Pinpoint the cell where the given text exists, returning its [x, y] midpoint coordinate. 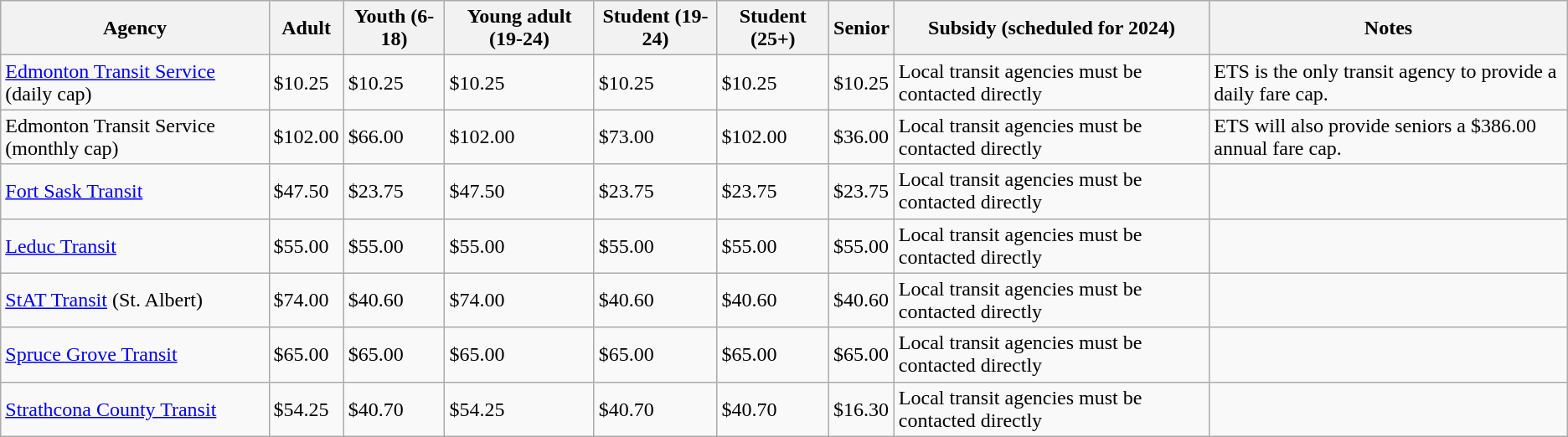
Spruce Grove Transit [135, 355]
Adult [307, 28]
ETS will also provide seniors a $386.00 annual fare cap. [1389, 137]
Leduc Transit [135, 246]
Edmonton Transit Service (daily cap) [135, 82]
Edmonton Transit Service (monthly cap) [135, 137]
Agency [135, 28]
Strathcona County Transit [135, 409]
$66.00 [394, 137]
Senior [862, 28]
Youth (6-18) [394, 28]
Subsidy (scheduled for 2024) [1051, 28]
Student (25+) [773, 28]
ETS is the only transit agency to provide a daily fare cap. [1389, 82]
Fort Sask Transit [135, 191]
Notes [1389, 28]
$16.30 [862, 409]
$73.00 [655, 137]
StAT Transit (St. Albert) [135, 300]
$36.00 [862, 137]
Student (19-24) [655, 28]
Young adult (19-24) [519, 28]
